Return the [x, y] coordinate for the center point of the cell that contains the specified text.  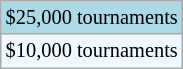
$25,000 tournaments [92, 17]
$10,000 tournaments [92, 51]
